Find where the given text appears and provide that cell's center as (X, Y) coordinate. 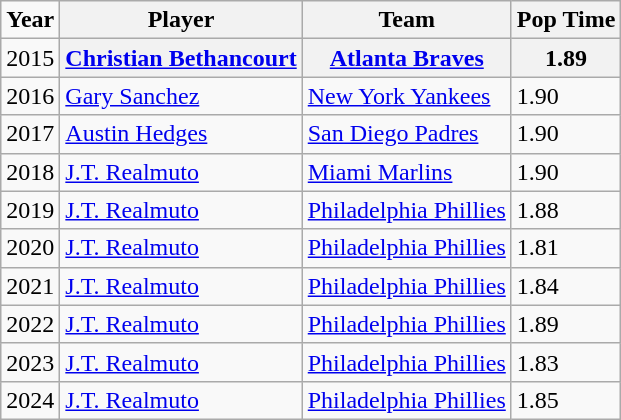
Pop Time (566, 20)
Atlanta Braves (406, 58)
2024 (30, 400)
2022 (30, 324)
Player (181, 20)
1.88 (566, 210)
2019 (30, 210)
Austin Hedges (181, 134)
2018 (30, 172)
2015 (30, 58)
Year (30, 20)
Team (406, 20)
2017 (30, 134)
1.84 (566, 286)
Miami Marlins (406, 172)
1.85 (566, 400)
2020 (30, 248)
2016 (30, 96)
1.81 (566, 248)
San Diego Padres (406, 134)
1.83 (566, 362)
2023 (30, 362)
2021 (30, 286)
Christian Bethancourt (181, 58)
New York Yankees (406, 96)
Gary Sanchez (181, 96)
